Output the [X, Y] coordinate of the center of the cell containing the given text.  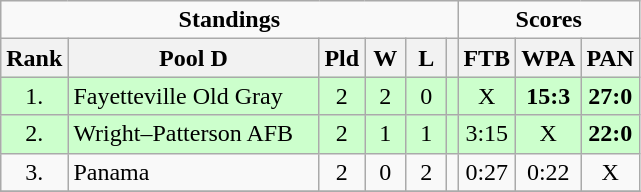
Pool D [194, 58]
L [426, 58]
Panama [194, 172]
0:27 [487, 172]
3:15 [487, 134]
Scores [549, 20]
WPA [548, 58]
FTB [487, 58]
15:3 [548, 96]
3. [34, 172]
Pld [342, 58]
22:0 [610, 134]
Standings [230, 20]
0:22 [548, 172]
W [386, 58]
1. [34, 96]
Wright–Patterson AFB [194, 134]
Rank [34, 58]
27:0 [610, 96]
PAN [610, 58]
2. [34, 134]
Fayetteville Old Gray [194, 96]
